Output the (X, Y) coordinate of the center of the cell containing the given text.  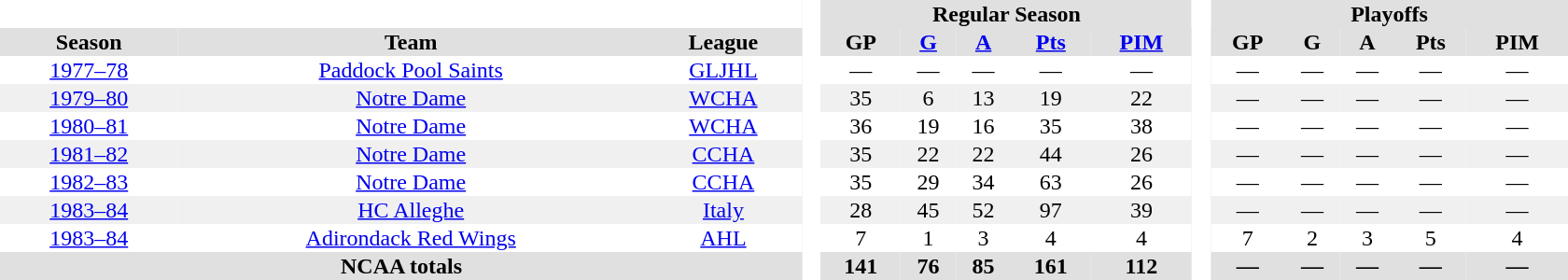
39 (1142, 210)
5 (1432, 238)
97 (1051, 210)
85 (984, 266)
NCAA totals (401, 266)
44 (1051, 154)
Team (411, 42)
36 (861, 126)
34 (984, 182)
2 (1312, 238)
1 (928, 238)
16 (984, 126)
Adirondack Red Wings (411, 238)
Italy (723, 210)
52 (984, 210)
AHL (723, 238)
112 (1142, 266)
Paddock Pool Saints (411, 70)
45 (928, 210)
1979–80 (89, 98)
1981–82 (89, 154)
League (723, 42)
Regular Season (1007, 14)
161 (1051, 266)
1977–78 (89, 70)
38 (1142, 126)
76 (928, 266)
GLJHL (723, 70)
28 (861, 210)
6 (928, 98)
63 (1051, 182)
Season (89, 42)
Playoffs (1389, 14)
1980–81 (89, 126)
141 (861, 266)
1982–83 (89, 182)
HC Alleghe (411, 210)
13 (984, 98)
29 (928, 182)
